Return the (X, Y) coordinate for the center point of the cell that contains the specified text.  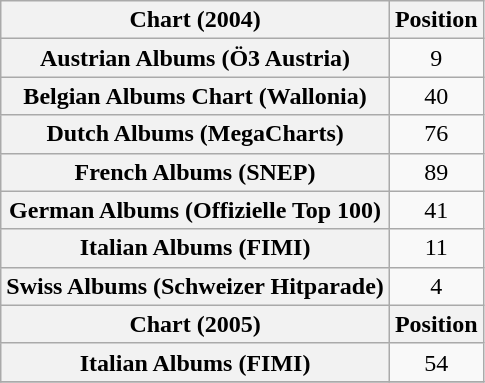
Chart (2005) (196, 324)
76 (436, 134)
41 (436, 210)
Austrian Albums (Ö3 Austria) (196, 58)
40 (436, 96)
Dutch Albums (MegaCharts) (196, 134)
89 (436, 172)
9 (436, 58)
German Albums (Offizielle Top 100) (196, 210)
4 (436, 286)
Chart (2004) (196, 20)
Swiss Albums (Schweizer Hitparade) (196, 286)
Belgian Albums Chart (Wallonia) (196, 96)
11 (436, 248)
54 (436, 362)
French Albums (SNEP) (196, 172)
